Determine the [X, Y] coordinate at the center of the cell enclosing the given text.  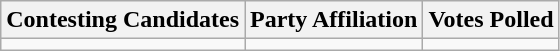
Votes Polled [491, 20]
Party Affiliation [334, 20]
Contesting Candidates [123, 20]
